From the cell containing the given text, extract its center point as [x, y] coordinate. 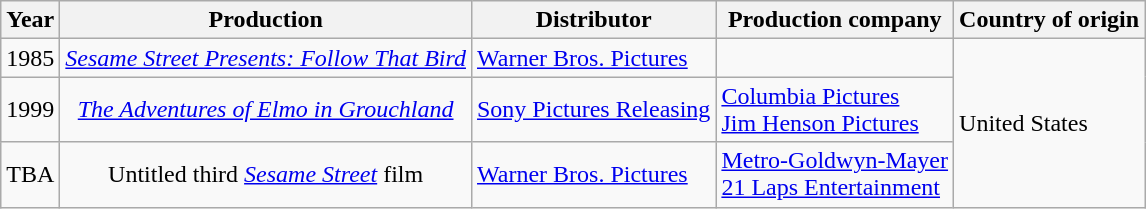
Production [266, 20]
The Adventures of Elmo in Grouchland [266, 110]
Untitled third Sesame Street film [266, 174]
Columbia Pictures Jim Henson Pictures [835, 110]
Distributor [593, 20]
United States [1050, 123]
Sesame Street Presents: Follow That Bird [266, 58]
Country of origin [1050, 20]
Sony Pictures Releasing [593, 110]
1999 [30, 110]
Year [30, 20]
1985 [30, 58]
Metro-Goldwyn-Mayer 21 Laps Entertainment [835, 174]
TBA [30, 174]
Production company [835, 20]
